Find where the given text appears and provide that cell's center as (x, y) coordinate. 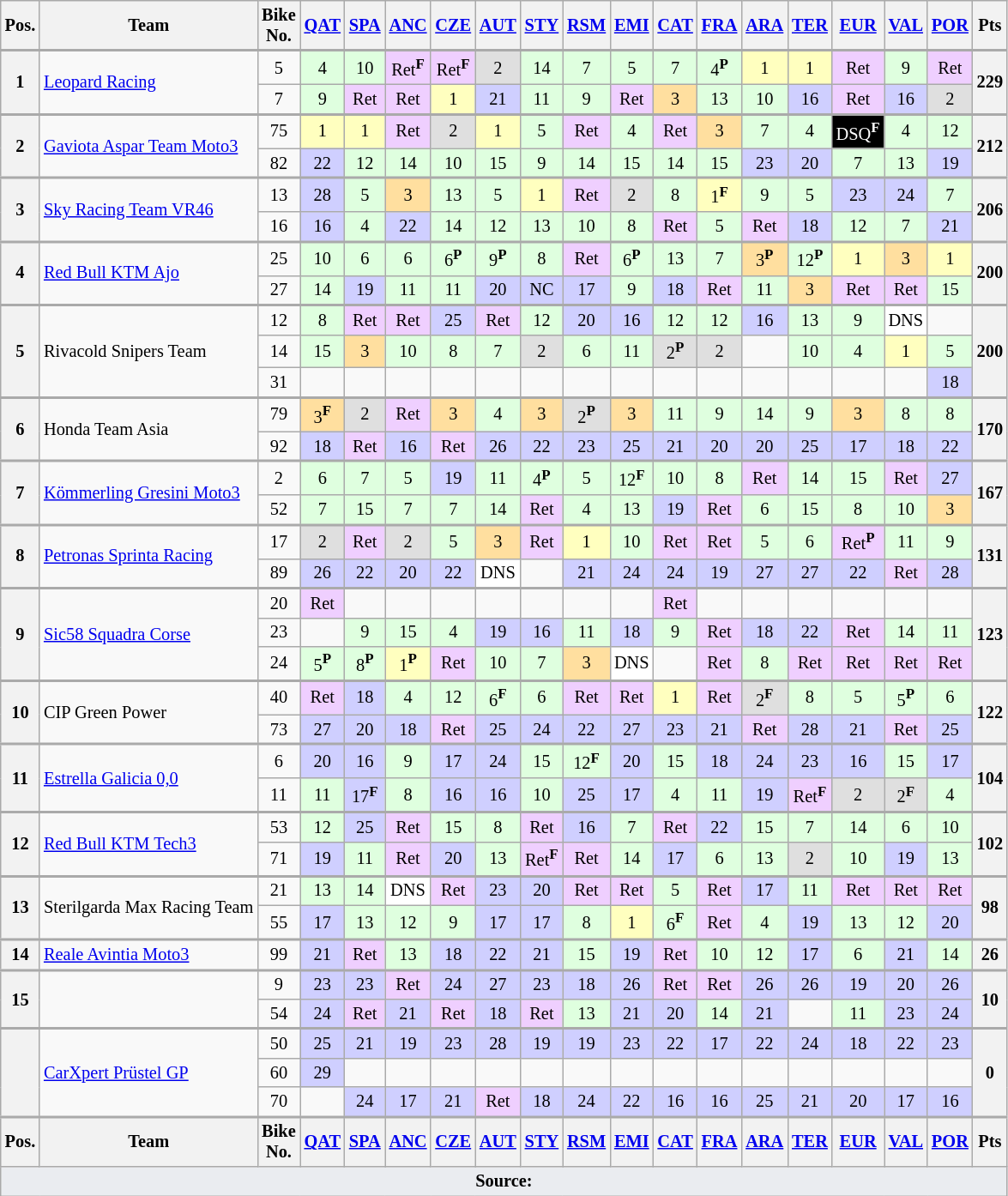
Gaviota Aspar Team Moto3 (148, 146)
53 (278, 827)
54 (278, 1013)
102 (990, 844)
98 (990, 908)
Honda Team Asia (148, 429)
Sky Racing Team VR46 (148, 209)
99 (278, 954)
RetP (858, 541)
1F (720, 195)
40 (278, 698)
89 (278, 573)
NC (542, 290)
29 (323, 1072)
206 (990, 209)
73 (278, 729)
170 (990, 429)
Sic58 Squadra Corse (148, 634)
Source: (504, 1181)
1P (408, 663)
167 (990, 492)
104 (990, 777)
9P (498, 258)
Estrella Galicia 0,0 (148, 777)
Red Bull KTM Ajo (148, 273)
82 (278, 163)
212 (990, 146)
3F (323, 414)
8P (365, 663)
CarXpert Prüstel GP (148, 1072)
DSQF (858, 131)
123 (990, 634)
31 (278, 383)
122 (990, 712)
Rivacold Snipers Team (148, 351)
50 (278, 1043)
12P (810, 258)
0 (990, 1072)
79 (278, 414)
17F (365, 795)
92 (278, 446)
Red Bull KTM Tech3 (148, 844)
60 (278, 1072)
75 (278, 131)
71 (278, 859)
Kömmerling Gresini Moto3 (148, 492)
Sterilgarda Max Racing Team (148, 908)
52 (278, 510)
131 (990, 556)
70 (278, 1102)
229 (990, 82)
3P (764, 258)
Leopard Racing (148, 82)
55 (278, 922)
Petronas Sprinta Racing (148, 556)
CIP Green Power (148, 712)
Reale Avintia Moto3 (148, 954)
